Return the [x, y] coordinate for the center point of the cell that contains the specified text.  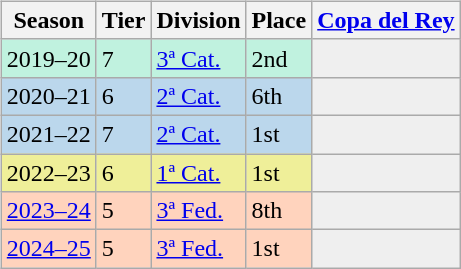
3ª Cat. [198, 58]
Copa del Rey [386, 20]
2021–22 [48, 134]
Place [279, 20]
Season [48, 20]
2019–20 [48, 58]
Tier [124, 20]
2024–25 [48, 249]
2020–21 [48, 96]
2023–24 [48, 211]
2nd [279, 58]
Division [198, 20]
8th [279, 211]
6th [279, 96]
2022–23 [48, 173]
1ª Cat. [198, 173]
